Scan for the cell matching the given text and deliver its [X, Y] coordinate at center. 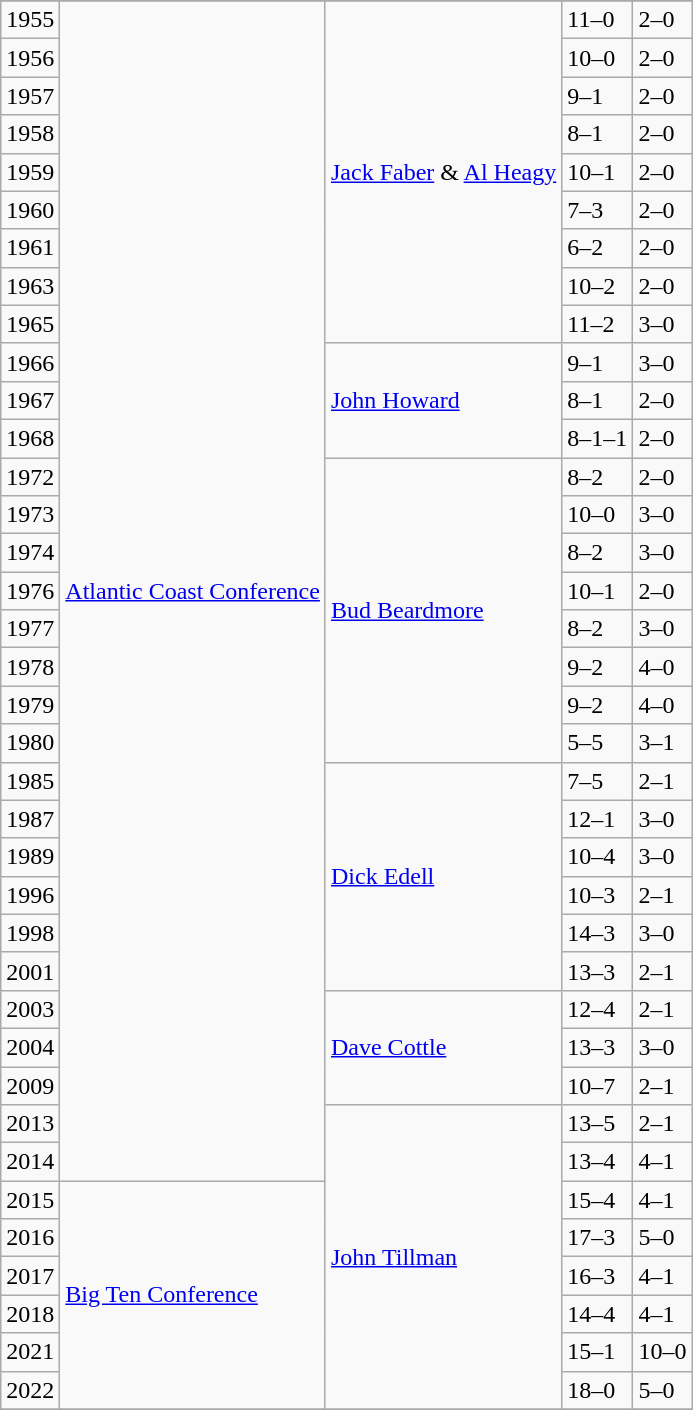
John Tillman [443, 1257]
Dave Cottle [443, 1047]
1966 [30, 362]
11–2 [598, 324]
5–5 [598, 743]
1976 [30, 591]
1956 [30, 58]
10–4 [598, 857]
1961 [30, 248]
1980 [30, 743]
1967 [30, 400]
14–3 [598, 933]
2003 [30, 1009]
10–7 [598, 1085]
10–3 [598, 895]
6–2 [598, 248]
2014 [30, 1162]
1989 [30, 857]
7–3 [598, 210]
1979 [30, 705]
12–1 [598, 819]
7–5 [598, 781]
2018 [30, 1314]
15–4 [598, 1200]
Bud Beardmore [443, 610]
1960 [30, 210]
1965 [30, 324]
3–1 [662, 743]
John Howard [443, 400]
15–1 [598, 1352]
2022 [30, 1390]
2009 [30, 1085]
12–4 [598, 1009]
2017 [30, 1276]
Dick Edell [443, 876]
13–5 [598, 1124]
1957 [30, 96]
1977 [30, 629]
Jack Faber & Al Heagy [443, 172]
2016 [30, 1238]
2004 [30, 1047]
17–3 [598, 1238]
11–0 [598, 20]
14–4 [598, 1314]
1963 [30, 286]
8–1–1 [598, 438]
1958 [30, 134]
1996 [30, 895]
2021 [30, 1352]
1973 [30, 515]
1974 [30, 553]
2001 [30, 971]
Atlantic Coast Conference [193, 591]
1955 [30, 20]
1968 [30, 438]
1985 [30, 781]
10–2 [598, 286]
16–3 [598, 1276]
Big Ten Conference [193, 1295]
1972 [30, 477]
1959 [30, 172]
2013 [30, 1124]
2015 [30, 1200]
1987 [30, 819]
1978 [30, 667]
18–0 [598, 1390]
13–4 [598, 1162]
1998 [30, 933]
